Find where the given text appears and provide that cell's center as (X, Y) coordinate. 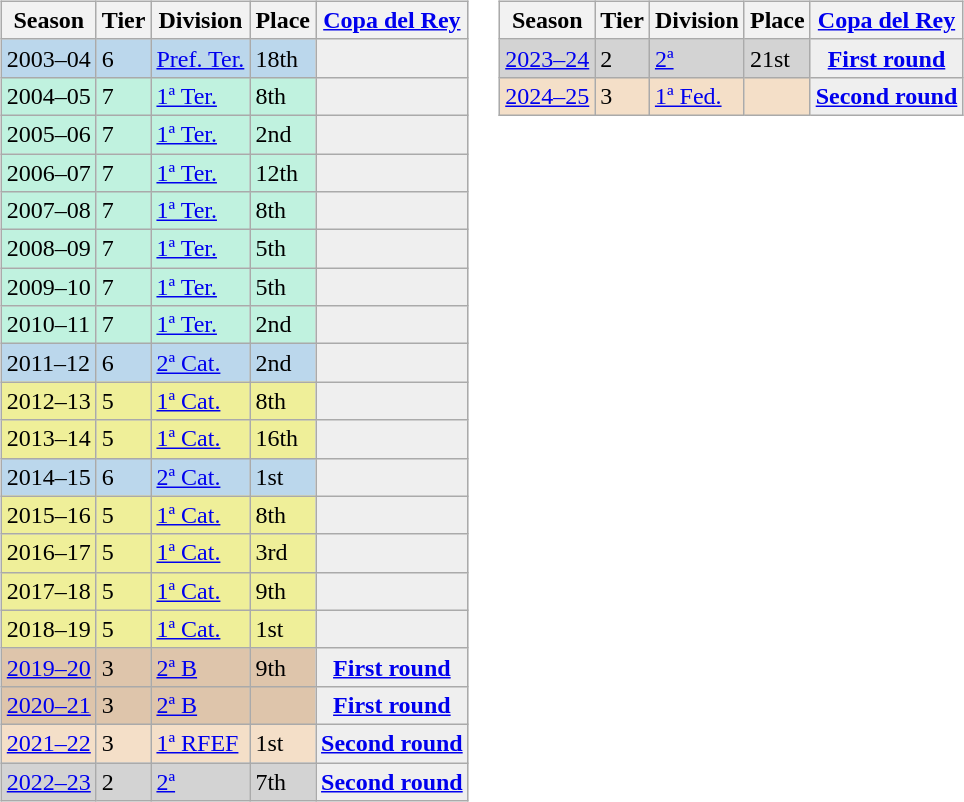
2012–13 (48, 401)
1ª RFEF (200, 743)
2010–11 (48, 325)
2009–10 (48, 287)
7th (283, 781)
Pref. Ter. (200, 58)
21st (777, 58)
2007–08 (48, 211)
2018–19 (48, 629)
2004–05 (48, 96)
2006–07 (48, 173)
18th (283, 58)
2014–15 (48, 477)
2022–23 (48, 781)
2016–17 (48, 553)
2020–21 (48, 705)
12th (283, 173)
2017–18 (48, 591)
2019–20 (48, 667)
16th (283, 439)
2024–25 (548, 96)
2005–06 (48, 134)
2003–04 (48, 58)
2015–16 (48, 515)
1ª Fed. (696, 96)
3rd (283, 553)
2013–14 (48, 439)
2021–22 (48, 743)
2023–24 (548, 58)
2008–09 (48, 249)
2011–12 (48, 363)
